For the text-containing cell, return its midpoint in [X, Y] coordinate format. 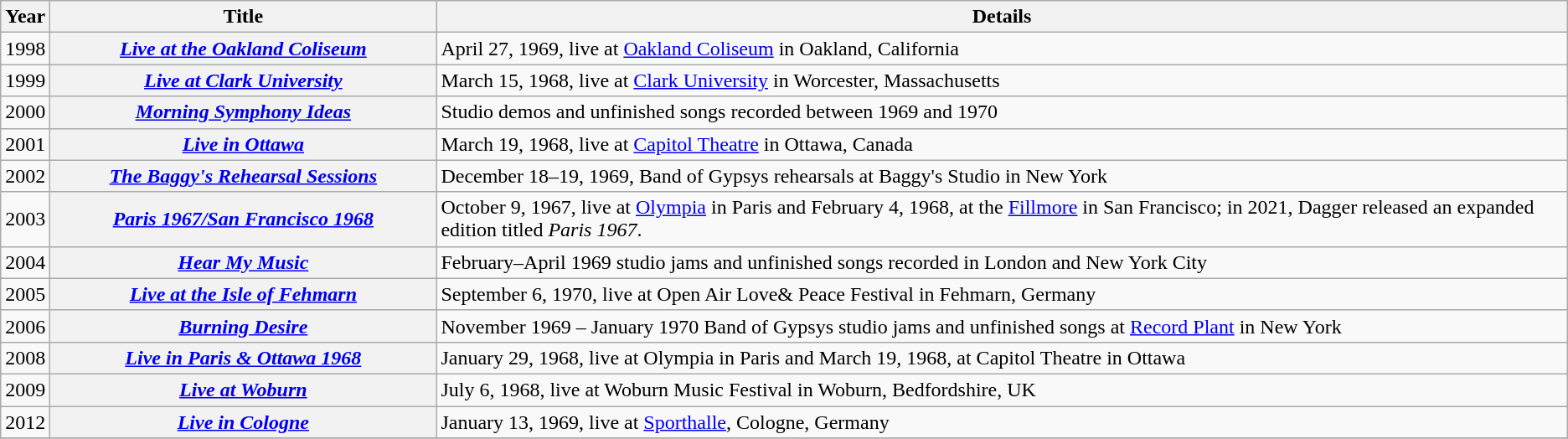
2005 [25, 294]
Live in Ottawa [243, 144]
Paris 1967/San Francisco 1968 [243, 219]
January 13, 1969, live at Sporthalle, Cologne, Germany [1002, 421]
2000 [25, 112]
Year [25, 17]
March 19, 1968, live at Capitol Theatre in Ottawa, Canada [1002, 144]
1999 [25, 80]
2001 [25, 144]
Live at Clark University [243, 80]
2009 [25, 390]
November 1969 – January 1970 Band of Gypsys studio jams and unfinished songs at Record Plant in New York [1002, 326]
Live in Paris & Ottawa 1968 [243, 358]
Burning Desire [243, 326]
Morning Symphony Ideas [243, 112]
2006 [25, 326]
2004 [25, 262]
Live at the Isle of Fehmarn [243, 294]
Live at the Oakland Coliseum [243, 49]
Details [1002, 17]
2002 [25, 176]
September 6, 1970, live at Open Air Love& Peace Festival in Fehmarn, Germany [1002, 294]
March 15, 1968, live at Clark University in Worcester, Massachusetts [1002, 80]
2008 [25, 358]
Title [243, 17]
The Baggy's Rehearsal Sessions [243, 176]
December 18–19, 1969, Band of Gypsys rehearsals at Baggy's Studio in New York [1002, 176]
Live at Woburn [243, 390]
February–April 1969 studio jams and unfinished songs recorded in London and New York City [1002, 262]
July 6, 1968, live at Woburn Music Festival in Woburn, Bedfordshire, UK [1002, 390]
2003 [25, 219]
Hear My Music [243, 262]
April 27, 1969, live at Oakland Coliseum in Oakland, California [1002, 49]
1998 [25, 49]
January 29, 1968, live at Olympia in Paris and March 19, 1968, at Capitol Theatre in Ottawa [1002, 358]
Studio demos and unfinished songs recorded between 1969 and 1970 [1002, 112]
Live in Cologne [243, 421]
2012 [25, 421]
